Extract the [x, y] coordinate from the center of the cell holding the provided text.  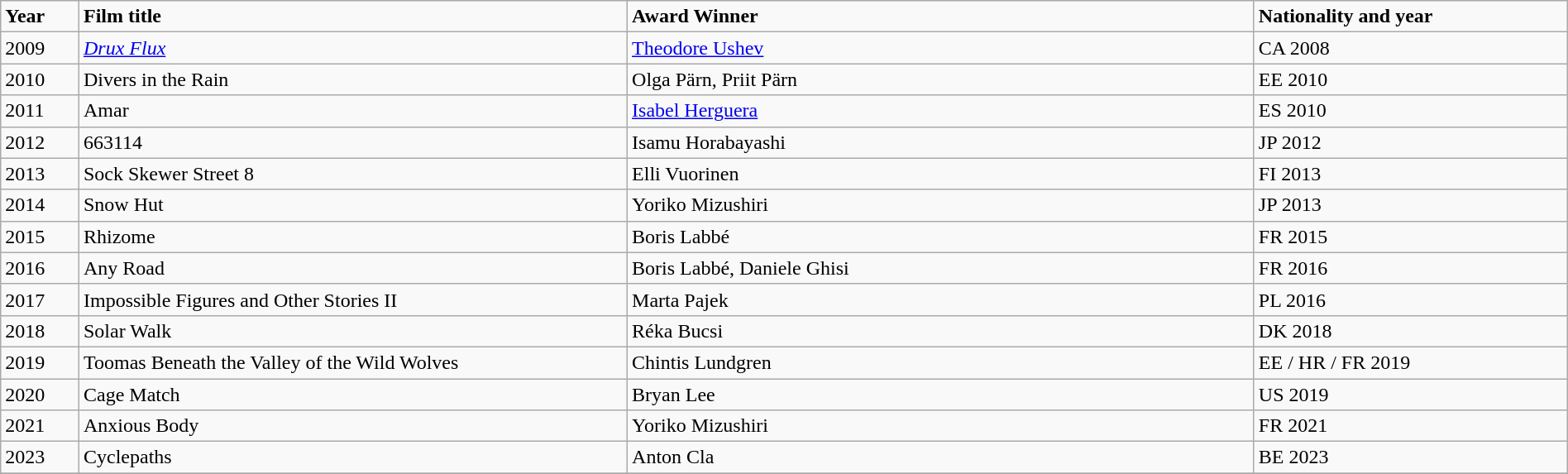
FI 2013 [1411, 174]
Boris Labbé [941, 237]
Solar Walk [352, 331]
Bryan Lee [941, 395]
Isabel Herguera [941, 111]
Award Winner [941, 17]
Elli Vuorinen [941, 174]
BE 2023 [1411, 457]
Isamu Horabayashi [941, 142]
Nationality and year [1411, 17]
EE / HR / FR 2019 [1411, 362]
663114 [352, 142]
FR 2016 [1411, 268]
Anton Cla [941, 457]
Any Road [352, 268]
Theodore Ushev [941, 48]
Impossible Figures and Other Stories II [352, 299]
2010 [40, 79]
2015 [40, 237]
Sock Skewer Street 8 [352, 174]
Film title [352, 17]
JP 2013 [1411, 205]
Réka Bucsi [941, 331]
Cyclepaths [352, 457]
2014 [40, 205]
2016 [40, 268]
Chintis Lundgren [941, 362]
2011 [40, 111]
Anxious Body [352, 426]
FR 2015 [1411, 237]
Amar [352, 111]
2012 [40, 142]
2020 [40, 395]
EE 2010 [1411, 79]
2013 [40, 174]
2018 [40, 331]
JP 2012 [1411, 142]
Divers in the Rain [352, 79]
Year [40, 17]
2023 [40, 457]
CA 2008 [1411, 48]
Cage Match [352, 395]
PL 2016 [1411, 299]
2009 [40, 48]
2021 [40, 426]
US 2019 [1411, 395]
Olga Pärn, Priit Pärn [941, 79]
ES 2010 [1411, 111]
Marta Pajek [941, 299]
Rhizome [352, 237]
Drux Flux [352, 48]
2017 [40, 299]
2019 [40, 362]
DK 2018 [1411, 331]
Toomas Beneath the Valley of the Wild Wolves [352, 362]
Boris Labbé, Daniele Ghisi [941, 268]
FR 2021 [1411, 426]
Snow Hut [352, 205]
